Pinpoint the cell where the given text exists, returning its (X, Y) midpoint coordinate. 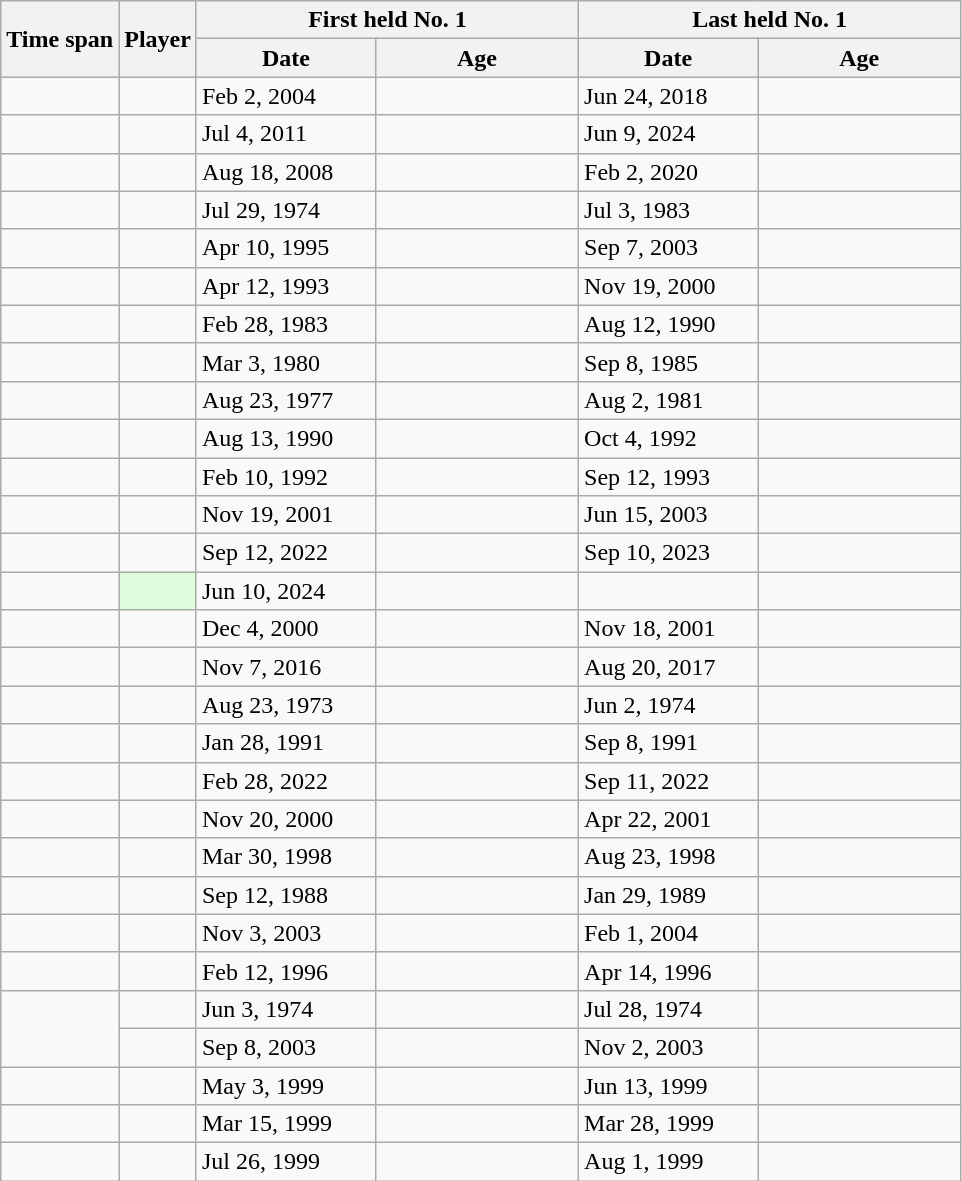
Aug 13, 1990 (286, 438)
Jul 3, 1983 (668, 210)
Sep 12, 2022 (286, 553)
Time span (60, 39)
Jul 26, 1999 (286, 1162)
Aug 20, 2017 (668, 667)
Jun 3, 1974 (286, 1009)
Aug 23, 1998 (668, 857)
Sep 11, 2022 (668, 781)
Nov 2, 2003 (668, 1047)
Apr 10, 1995 (286, 248)
Feb 12, 1996 (286, 971)
Dec 4, 2000 (286, 629)
Jul 28, 1974 (668, 1009)
Sep 8, 2003 (286, 1047)
Aug 23, 1973 (286, 705)
Nov 18, 2001 (668, 629)
Jul 29, 1974 (286, 210)
Jan 28, 1991 (286, 743)
Jun 13, 1999 (668, 1085)
Nov 19, 2001 (286, 515)
Jun 2, 1974 (668, 705)
Apr 22, 2001 (668, 819)
Jun 9, 2024 (668, 134)
Nov 7, 2016 (286, 667)
Aug 2, 1981 (668, 400)
Sep 12, 1988 (286, 895)
Oct 4, 1992 (668, 438)
Sep 8, 1985 (668, 362)
Jun 24, 2018 (668, 96)
Feb 1, 2004 (668, 933)
Sep 7, 2003 (668, 248)
Jul 4, 2011 (286, 134)
Feb 2, 2020 (668, 172)
Jan 29, 1989 (668, 895)
Aug 18, 2008 (286, 172)
Aug 1, 1999 (668, 1162)
Mar 3, 1980 (286, 362)
Nov 19, 2000 (668, 286)
Feb 28, 1983 (286, 324)
Nov 3, 2003 (286, 933)
First held No. 1 (387, 20)
Feb 28, 2022 (286, 781)
May 3, 1999 (286, 1085)
Nov 20, 2000 (286, 819)
Sep 12, 1993 (668, 477)
Last held No. 1 (770, 20)
Apr 14, 1996 (668, 971)
Mar 15, 1999 (286, 1124)
Jun 15, 2003 (668, 515)
Player (158, 39)
Apr 12, 1993 (286, 286)
Mar 30, 1998 (286, 857)
Aug 12, 1990 (668, 324)
Aug 23, 1977 (286, 400)
Feb 10, 1992 (286, 477)
Jun 10, 2024 (286, 591)
Mar 28, 1999 (668, 1124)
Sep 10, 2023 (668, 553)
Sep 8, 1991 (668, 743)
Feb 2, 2004 (286, 96)
